Provide the [x, y] coordinate of the cell's center where the given text is located.  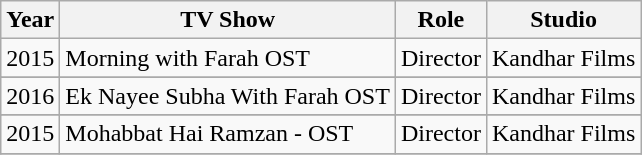
TV Show [228, 20]
Studio [563, 20]
Role [440, 20]
Ek Nayee Subha With Farah OST [228, 96]
Year [30, 20]
Mohabbat Hai Ramzan - OST [228, 134]
2016 [30, 96]
Morning with Farah OST [228, 58]
